Return [X, Y] of the center of cell containing provided text 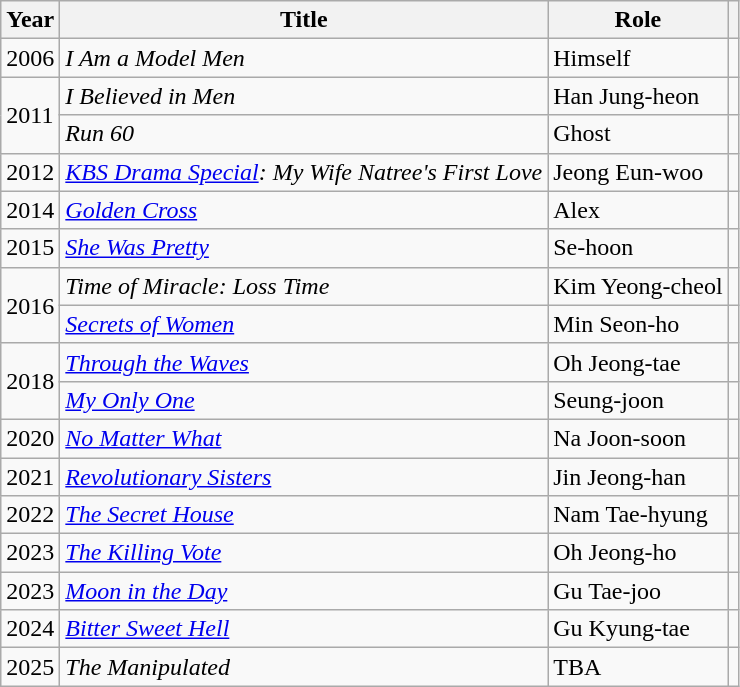
2022 [30, 515]
2015 [30, 248]
Revolutionary Sisters [304, 477]
Gu Tae-joo [638, 591]
Oh Jeong-tae [638, 362]
Run 60 [304, 134]
Bitter Sweet Hell [304, 629]
2014 [30, 210]
She Was Pretty [304, 248]
I Believed in Men [304, 96]
Nam Tae-hyung [638, 515]
Through the Waves [304, 362]
No Matter What [304, 438]
2011 [30, 115]
TBA [638, 667]
Ghost [638, 134]
Min Seon-ho [638, 324]
Seung-joon [638, 400]
Kim Yeong-cheol [638, 286]
2018 [30, 381]
Moon in the Day [304, 591]
2006 [30, 58]
Himself [638, 58]
Jeong Eun-woo [638, 172]
My Only One [304, 400]
Golden Cross [304, 210]
Alex [638, 210]
The Secret House [304, 515]
2021 [30, 477]
KBS Drama Special: My Wife Natree's First Love [304, 172]
Time of Miracle: Loss Time [304, 286]
I Am a Model Men [304, 58]
Gu Kyung-tae [638, 629]
Se-hoon [638, 248]
2016 [30, 305]
The Manipulated [304, 667]
Role [638, 20]
2020 [30, 438]
Oh Jeong-ho [638, 553]
The Killing Vote [304, 553]
Secrets of Women [304, 324]
Title [304, 20]
2025 [30, 667]
2024 [30, 629]
Han Jung-heon [638, 96]
Na Joon-soon [638, 438]
Year [30, 20]
Jin Jeong-han [638, 477]
2012 [30, 172]
